Capture the cell that displays the provided text and extract its (X, Y) central coordinate. 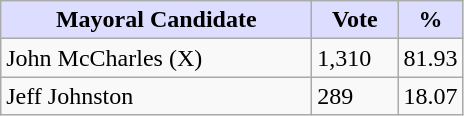
81.93 (430, 58)
% (430, 20)
John McCharles (X) (156, 58)
18.07 (430, 96)
Jeff Johnston (156, 96)
1,310 (355, 58)
Mayoral Candidate (156, 20)
289 (355, 96)
Vote (355, 20)
